Locate the cell with the specified text and output its [x, y] center coordinate. 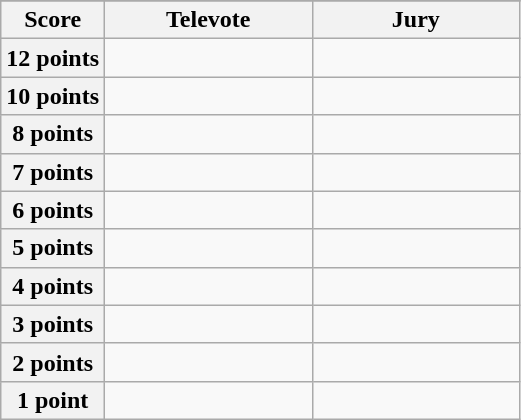
10 points [53, 96]
12 points [53, 58]
8 points [53, 134]
3 points [53, 324]
Score [53, 20]
4 points [53, 286]
1 point [53, 400]
2 points [53, 362]
6 points [53, 210]
Jury [416, 20]
5 points [53, 248]
7 points [53, 172]
Televote [209, 20]
